For the text-containing cell, return its midpoint in (X, Y) coordinate format. 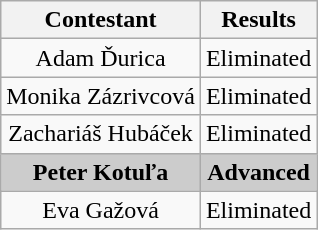
Advanced (258, 172)
Zachariáš Hubáček (101, 134)
Monika Zázrivcová (101, 96)
Peter Kotuľa (101, 172)
Contestant (101, 20)
Results (258, 20)
Adam Ďurica (101, 58)
Eva Gažová (101, 210)
